Return the [x, y] coordinate for the center point of the cell that contains the specified text.  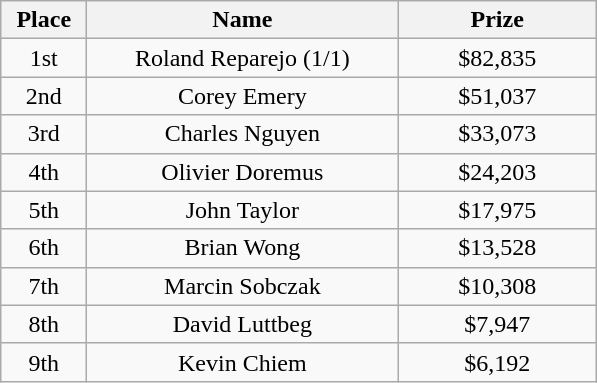
Charles Nguyen [242, 134]
$13,528 [498, 248]
7th [44, 286]
Marcin Sobczak [242, 286]
6th [44, 248]
8th [44, 324]
4th [44, 172]
$10,308 [498, 286]
Name [242, 20]
2nd [44, 96]
John Taylor [242, 210]
$51,037 [498, 96]
5th [44, 210]
Kevin Chiem [242, 362]
3rd [44, 134]
$17,975 [498, 210]
Place [44, 20]
Roland Reparejo (1/1) [242, 58]
$7,947 [498, 324]
1st [44, 58]
9th [44, 362]
$24,203 [498, 172]
$82,835 [498, 58]
Olivier Doremus [242, 172]
Brian Wong [242, 248]
$33,073 [498, 134]
Prize [498, 20]
Corey Emery [242, 96]
David Luttbeg [242, 324]
$6,192 [498, 362]
